Search for the cell housing the specified text and yield its [X, Y] center coordinate. 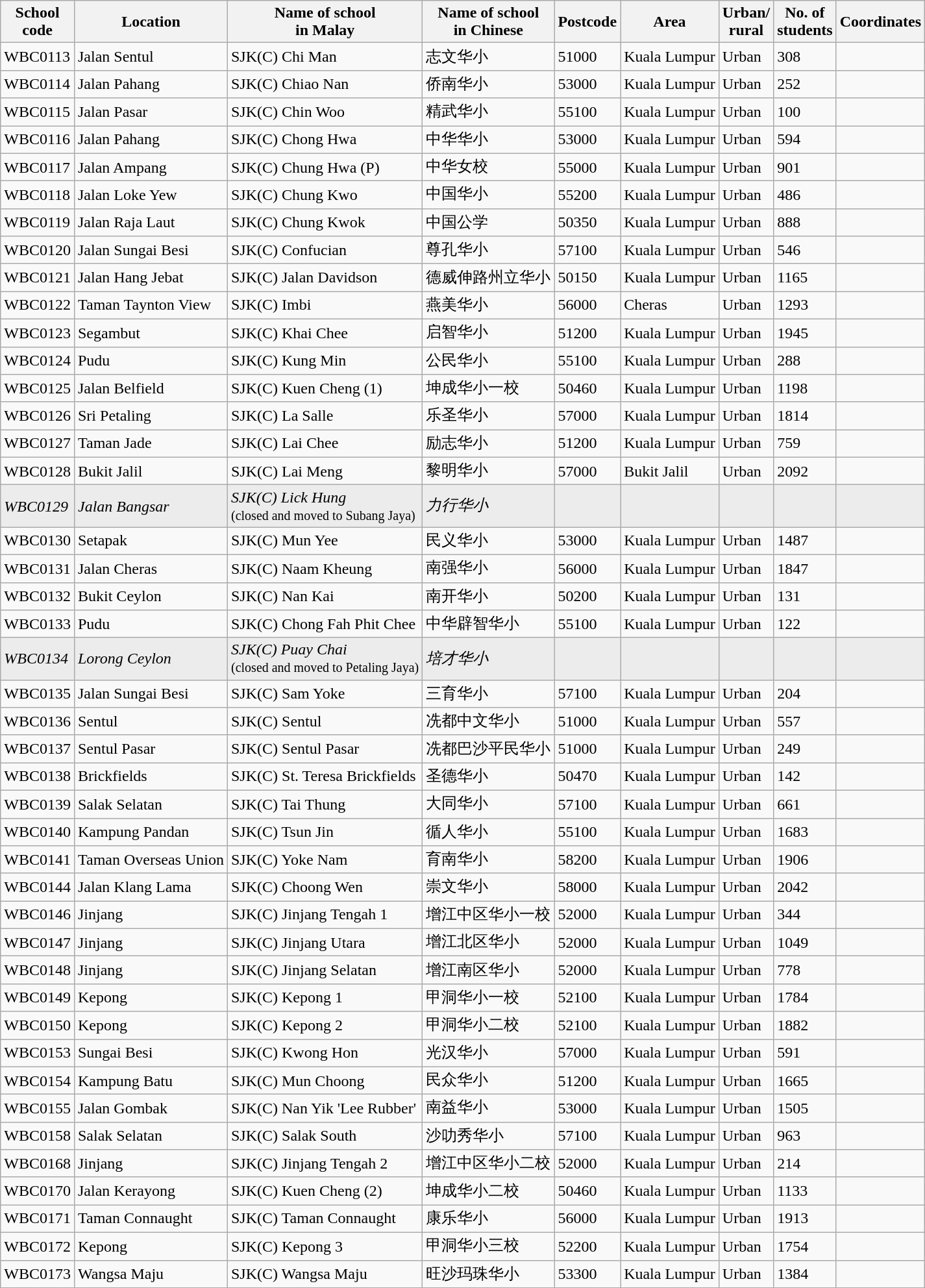
德威伸路州立华小 [488, 278]
Sentul [151, 722]
WBC0140 [38, 832]
侨南华小 [488, 84]
Taman Overseas Union [151, 860]
SJK(C) Chung Hwa (P) [325, 167]
SJK(C) Kuen Cheng (1) [325, 388]
南益华小 [488, 1109]
SJK(C) Chung Kwo [325, 195]
培才华小 [488, 658]
启智华小 [488, 332]
Jalan Ampang [151, 167]
Kampung Batu [151, 1080]
WBC0136 [38, 722]
旺沙玛珠华小 [488, 1274]
增江南区华小 [488, 970]
1906 [805, 860]
WBC0148 [38, 970]
中华辟智华小 [488, 625]
WBC0131 [38, 569]
WBC0150 [38, 1026]
WBC0126 [38, 415]
486 [805, 195]
Lorong Ceylon [151, 658]
WBC0118 [38, 195]
2042 [805, 887]
Urban/rural [746, 22]
Sungai Besi [151, 1053]
308 [805, 57]
SJK(C) Sentul Pasar [325, 749]
SJK(C) Choong Wen [325, 887]
SJK(C) Tsun Jin [325, 832]
公民华小 [488, 361]
WBC0134 [38, 658]
Jalan Cheras [151, 569]
901 [805, 167]
SJK(C) Lai Meng [325, 471]
SJK(C) Nan Kai [325, 596]
759 [805, 444]
Name of schoolin Chinese [488, 22]
344 [805, 915]
SJK(C) Kepong 1 [325, 997]
Location [151, 22]
SJK(C) Kepong 2 [325, 1026]
546 [805, 251]
Setapak [151, 541]
661 [805, 804]
142 [805, 776]
1847 [805, 569]
Schoolcode [38, 22]
963 [805, 1136]
黎明华小 [488, 471]
888 [805, 222]
1683 [805, 832]
Jalan Loke Yew [151, 195]
康乐华小 [488, 1219]
WBC0168 [38, 1163]
55200 [587, 195]
Area [670, 22]
2092 [805, 471]
288 [805, 361]
中华女校 [488, 167]
Wangsa Maju [151, 1274]
131 [805, 596]
Jalan Raja Laut [151, 222]
1165 [805, 278]
Kampung Pandan [151, 832]
1384 [805, 1274]
WBC0113 [38, 57]
WBC0146 [38, 915]
乐圣华小 [488, 415]
1198 [805, 388]
55000 [587, 167]
SJK(C) Chung Kwok [325, 222]
WBC0124 [38, 361]
WBC0170 [38, 1191]
50470 [587, 776]
WBC0120 [38, 251]
Taman Jade [151, 444]
1665 [805, 1080]
WBC0171 [38, 1219]
WBC0122 [38, 305]
1784 [805, 997]
WBC0149 [38, 997]
育南华小 [488, 860]
Segambut [151, 332]
SJK(C) Confucian [325, 251]
WBC0153 [38, 1053]
WBC0115 [38, 112]
SJK(C) Jalan Davidson [325, 278]
SJK(C) Chi Man [325, 57]
53300 [587, 1274]
尊孔华小 [488, 251]
Coordinates [880, 22]
WBC0139 [38, 804]
Sri Petaling [151, 415]
精武华小 [488, 112]
Sentul Pasar [151, 749]
WBC0135 [38, 693]
Jalan Hang Jebat [151, 278]
Jalan Klang Lama [151, 887]
Bukit Ceylon [151, 596]
坤成华小一校 [488, 388]
SJK(C) Chiao Nan [325, 84]
1814 [805, 415]
252 [805, 84]
SJK(C) Kung Min [325, 361]
SJK(C) Mun Choong [325, 1080]
Postcode [587, 22]
SJK(C) Jinjang Selatan [325, 970]
民众华小 [488, 1080]
249 [805, 749]
WBC0155 [38, 1109]
SJK(C) Kuen Cheng (2) [325, 1191]
WBC0137 [38, 749]
SJK(C) Khai Chee [325, 332]
甲洞华小二校 [488, 1026]
1505 [805, 1109]
1913 [805, 1219]
557 [805, 722]
WBC0147 [38, 943]
50200 [587, 596]
崇文华小 [488, 887]
100 [805, 112]
SJK(C) Jinjang Tengah 2 [325, 1163]
民义华小 [488, 541]
WBC0117 [38, 167]
SJK(C) Tai Thung [325, 804]
励志华小 [488, 444]
Jalan Pasar [151, 112]
坤成华小二校 [488, 1191]
WBC0132 [38, 596]
Jalan Sentul [151, 57]
50150 [587, 278]
大同华小 [488, 804]
WBC0119 [38, 222]
Taman Taynton View [151, 305]
增江北区华小 [488, 943]
1945 [805, 332]
志文华小 [488, 57]
SJK(C) Salak South [325, 1136]
122 [805, 625]
1487 [805, 541]
50350 [587, 222]
52200 [587, 1246]
甲洞华小一校 [488, 997]
WBC0121 [38, 278]
Name of schoolin Malay [325, 22]
WBC0154 [38, 1080]
1133 [805, 1191]
591 [805, 1053]
58200 [587, 860]
冼都中文华小 [488, 722]
WBC0128 [38, 471]
三育华小 [488, 693]
Cheras [670, 305]
204 [805, 693]
SJK(C) Puay Chai(closed and moved to Petaling Jaya) [325, 658]
594 [805, 140]
Jalan Bangsar [151, 506]
WBC0158 [38, 1136]
中国华小 [488, 195]
冼都巴沙平民华小 [488, 749]
WBC0172 [38, 1246]
增江中区华小一校 [488, 915]
WBC0125 [38, 388]
WBC0130 [38, 541]
Taman Connaught [151, 1219]
1882 [805, 1026]
WBC0141 [38, 860]
1754 [805, 1246]
SJK(C) St. Teresa Brickfields [325, 776]
南开华小 [488, 596]
SJK(C) Kepong 3 [325, 1246]
1293 [805, 305]
SJK(C) Sentul [325, 722]
SJK(C) Imbi [325, 305]
SJK(C) Naam Kheung [325, 569]
SJK(C) Taman Connaught [325, 1219]
Jalan Kerayong [151, 1191]
燕美华小 [488, 305]
沙叻秀华小 [488, 1136]
58000 [587, 887]
中国公学 [488, 222]
WBC0127 [38, 444]
SJK(C) Lai Chee [325, 444]
循人华小 [488, 832]
SJK(C) Yoke Nam [325, 860]
SJK(C) Lick Hung(closed and moved to Subang Jaya) [325, 506]
增江中区华小二校 [488, 1163]
SJK(C) Nan Yik 'Lee Rubber' [325, 1109]
SJK(C) La Salle [325, 415]
SJK(C) Kwong Hon [325, 1053]
SJK(C) Wangsa Maju [325, 1274]
WBC0114 [38, 84]
WBC0144 [38, 887]
1049 [805, 943]
SJK(C) Sam Yoke [325, 693]
SJK(C) Jinjang Utara [325, 943]
SJK(C) Chong Fah Phit Chee [325, 625]
WBC0138 [38, 776]
WBC0116 [38, 140]
光汉华小 [488, 1053]
778 [805, 970]
WBC0123 [38, 332]
圣德华小 [488, 776]
中华华小 [488, 140]
SJK(C) Chin Woo [325, 112]
WBC0133 [38, 625]
214 [805, 1163]
南强华小 [488, 569]
甲洞华小三校 [488, 1246]
WBC0173 [38, 1274]
力行华小 [488, 506]
No. ofstudents [805, 22]
WBC0129 [38, 506]
SJK(C) Chong Hwa [325, 140]
Jalan Belfield [151, 388]
Brickfields [151, 776]
Jalan Gombak [151, 1109]
SJK(C) Mun Yee [325, 541]
SJK(C) Jinjang Tengah 1 [325, 915]
